Output the [x, y] coordinate of the center of the cell containing the given text.  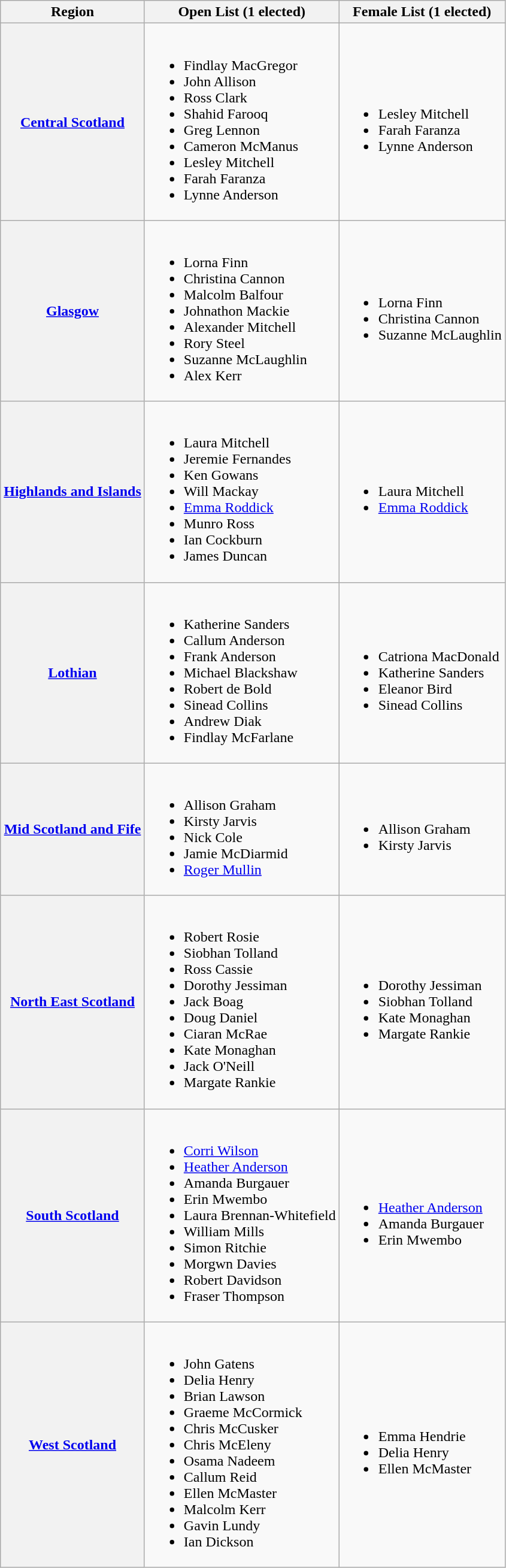
Corri WilsonHeather AndersonAmanda BurgauerErin MwemboLaura Brennan-WhitefieldWilliam MillsSimon RitchieMorgwn DaviesRobert DavidsonFraser Thompson [242, 1215]
Highlands and Islands [73, 492]
Allison GrahamKirsty JarvisNick ColeJamie McDiarmidRoger Mullin [242, 829]
Region [73, 12]
Open List (1 elected) [242, 12]
West Scotland [73, 1445]
Allison GrahamKirsty Jarvis [422, 829]
Emma HendrieDelia HenryEllen McMaster [422, 1445]
Lesley MitchellFarah FaranzaLynne Anderson [422, 122]
South Scotland [73, 1215]
Laura MitchellJeremie FernandesKen GowansWill MackayEmma RoddickMunro RossIan CockburnJames Duncan [242, 492]
North East Scotland [73, 1002]
Female List (1 elected) [422, 12]
Lorna FinnChristina CannonSuzanne McLaughlin [422, 311]
Lothian [73, 673]
John GatensDelia HenryBrian LawsonGraeme McCormickChris McCuskerChris McElenyOsama NadeemCallum ReidEllen McMasterMalcolm KerrGavin LundyIan Dickson [242, 1445]
Robert RosieSiobhan TollandRoss CassieDorothy JessimanJack BoagDoug DanielCiaran McRaeKate MonaghanJack O'NeillMargate Rankie [242, 1002]
Katherine SandersCallum AndersonFrank AndersonMichael BlackshawRobert de BoldSinead CollinsAndrew DiakFindlay McFarlane [242, 673]
Glasgow [73, 311]
Dorothy JessimanSiobhan TollandKate MonaghanMargate Rankie [422, 1002]
Findlay MacGregorJohn AllisonRoss ClarkShahid FarooqGreg LennonCameron McManusLesley MitchellFarah FaranzaLynne Anderson [242, 122]
Mid Scotland and Fife [73, 829]
Heather AndersonAmanda BurgauerErin Mwembo [422, 1215]
Lorna FinnChristina CannonMalcolm BalfourJohnathon MackieAlexander MitchellRory SteelSuzanne McLaughlinAlex Kerr [242, 311]
Central Scotland [73, 122]
Catriona MacDonaldKatherine SandersEleanor BirdSinead Collins [422, 673]
Laura MitchellEmma Roddick [422, 492]
